Return (X, Y) of the center of cell containing provided text 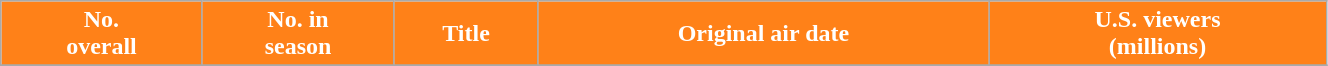
No. in season (298, 34)
Original air date (763, 34)
Title (466, 34)
No. overall (102, 34)
U.S. viewers(millions) (1158, 34)
